Return [X, Y] of the center of cell containing provided text 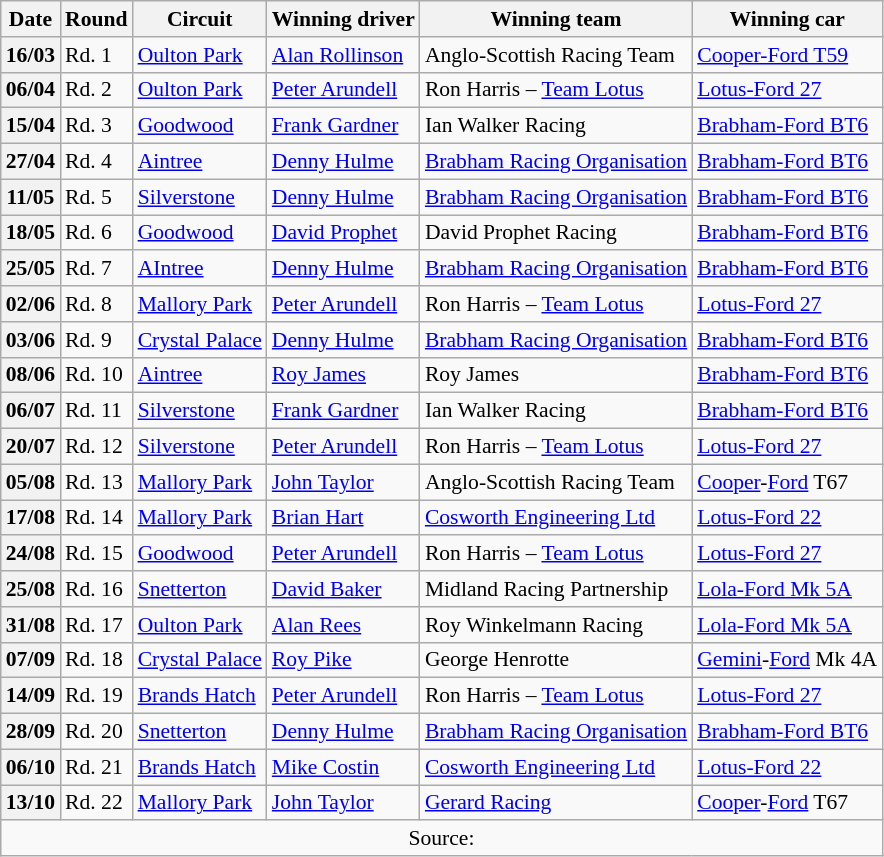
31/08 [30, 625]
Gerard Racing [556, 803]
16/03 [30, 55]
07/09 [30, 660]
Rd. 15 [96, 554]
Roy Winkelmann Racing [556, 625]
28/09 [30, 732]
Cooper-Ford T59 [787, 55]
Alan Rollinson [344, 55]
Rd. 21 [96, 767]
Date [30, 19]
Rd. 11 [96, 411]
20/07 [30, 447]
Rd. 6 [96, 233]
06/07 [30, 411]
Mike Costin [344, 767]
Rd. 5 [96, 197]
George Henrotte [556, 660]
Rd. 3 [96, 126]
25/08 [30, 589]
Gemini-Ford Mk 4A [787, 660]
06/04 [30, 90]
Rd. 2 [96, 90]
02/06 [30, 304]
Rd. 9 [96, 340]
Winning driver [344, 19]
Rd. 22 [96, 803]
Rd. 16 [96, 589]
Rd. 14 [96, 518]
Rd. 1 [96, 55]
Rd. 13 [96, 482]
25/05 [30, 269]
08/06 [30, 375]
Rd. 4 [96, 162]
Midland Racing Partnership [556, 589]
Rd. 18 [96, 660]
27/04 [30, 162]
18/05 [30, 233]
Rd. 7 [96, 269]
Rd. 20 [96, 732]
Roy Pike [344, 660]
David Prophet [344, 233]
Winning team [556, 19]
Brian Hart [344, 518]
Source: [442, 839]
06/10 [30, 767]
17/08 [30, 518]
David Baker [344, 589]
Circuit [200, 19]
Rd. 10 [96, 375]
24/08 [30, 554]
AIntree [200, 269]
Alan Rees [344, 625]
03/06 [30, 340]
14/09 [30, 696]
Winning car [787, 19]
Round [96, 19]
Rd. 8 [96, 304]
15/04 [30, 126]
Rd. 12 [96, 447]
Rd. 17 [96, 625]
11/05 [30, 197]
David Prophet Racing [556, 233]
Rd. 19 [96, 696]
05/08 [30, 482]
13/10 [30, 803]
